Determine the [x, y] coordinate at the center of the cell enclosing the given text.  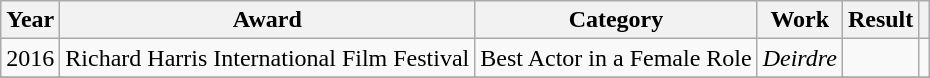
Best Actor in a Female Role [616, 58]
Year [30, 20]
Deirdre [800, 58]
Award [268, 20]
Category [616, 20]
Richard Harris International Film Festival [268, 58]
2016 [30, 58]
Work [800, 20]
Result [880, 20]
